Extract the (x, y) coordinate from the center of the cell holding the provided text.  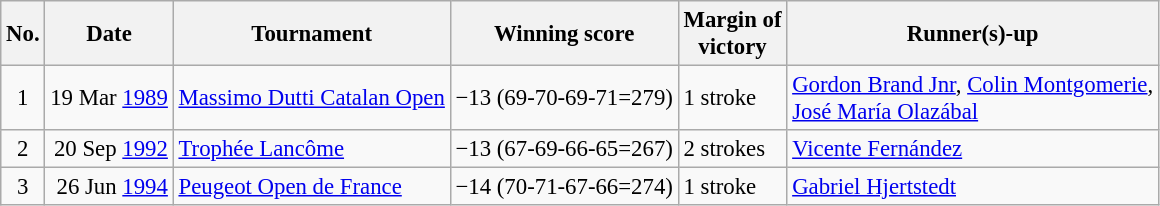
Vicente Fernández (973, 149)
20 Sep 1992 (109, 149)
No. (23, 34)
2 strokes (732, 149)
19 Mar 1989 (109, 98)
Margin ofvictory (732, 34)
Gabriel Hjertstedt (973, 187)
Gordon Brand Jnr, Colin Montgomerie, José María Olazábal (973, 98)
Peugeot Open de France (312, 187)
−13 (69-70-69-71=279) (564, 98)
−13 (67-69-66-65=267) (564, 149)
−14 (70-71-67-66=274) (564, 187)
26 Jun 1994 (109, 187)
Date (109, 34)
Winning score (564, 34)
1 (23, 98)
Runner(s)-up (973, 34)
Massimo Dutti Catalan Open (312, 98)
Trophée Lancôme (312, 149)
2 (23, 149)
Tournament (312, 34)
3 (23, 187)
